Determine the (x, y) coordinate at the center of the cell enclosing the given text.  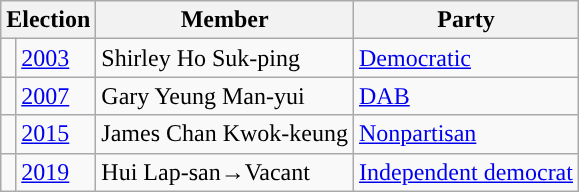
Nonpartisan (466, 134)
Shirley Ho Suk-ping (225, 58)
DAB (466, 96)
James Chan Kwok-keung (225, 134)
Gary Yeung Man-yui (225, 96)
2015 (56, 134)
2007 (56, 96)
Democratic (466, 58)
2003 (56, 58)
Independent democrat (466, 172)
Election (48, 20)
2019 (56, 172)
Hui Lap-san→Vacant (225, 172)
Party (466, 20)
Member (225, 20)
